Output the [x, y] coordinate of the center of the cell containing the given text.  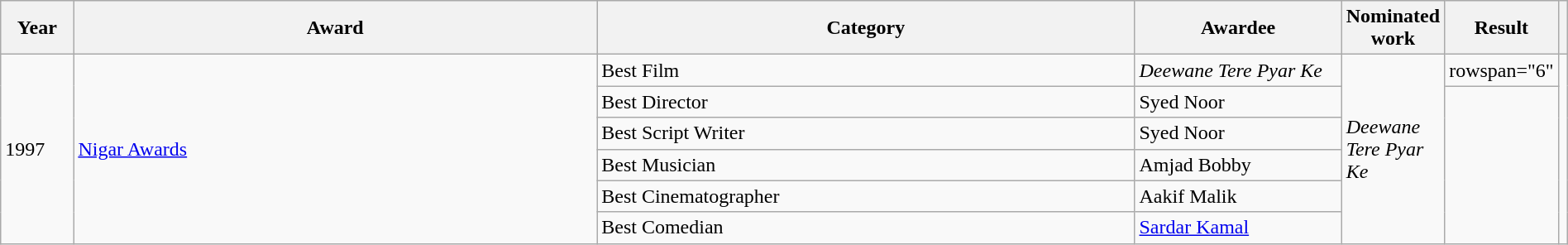
Best Comedian [866, 228]
Best Script Writer [866, 133]
1997 [37, 149]
Awardee [1238, 28]
Year [37, 28]
Best Cinematographer [866, 196]
Result [1502, 28]
Nominated work [1393, 28]
Best Musician [866, 165]
Sardar Kamal [1238, 228]
Aakif Malik [1238, 196]
Award [336, 28]
Category [866, 28]
rowspan="6" [1502, 70]
Nigar Awards [336, 149]
Best Director [866, 102]
Best Film [866, 70]
Amjad Bobby [1238, 165]
